From the cell containing the given text, extract its center point as [x, y] coordinate. 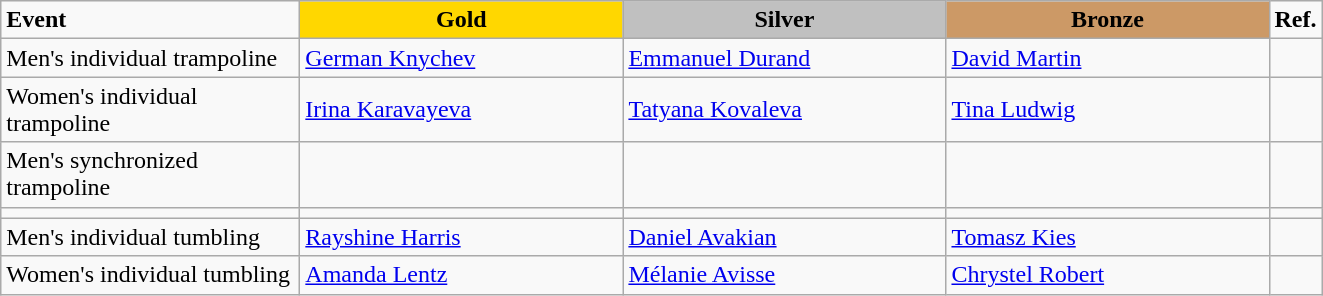
Tatyana Kovaleva [784, 110]
David Martin [1108, 58]
Irina Karavayeva [462, 110]
Men's synchronized trampoline [150, 174]
Gold [462, 20]
Bronze [1108, 20]
German Knychev [462, 58]
Tomasz Kies [1108, 237]
Ref. [1296, 20]
Daniel Avakian [784, 237]
Tina Ludwig [1108, 110]
Silver [784, 20]
Men's individual trampoline [150, 58]
Amanda Lentz [462, 275]
Mélanie Avisse [784, 275]
Emmanuel Durand [784, 58]
Women's individual trampoline [150, 110]
Rayshine Harris [462, 237]
Women's individual tumbling [150, 275]
Event [150, 20]
Chrystel Robert [1108, 275]
Men's individual tumbling [150, 237]
